Search for the cell housing the specified text and yield its [X, Y] center coordinate. 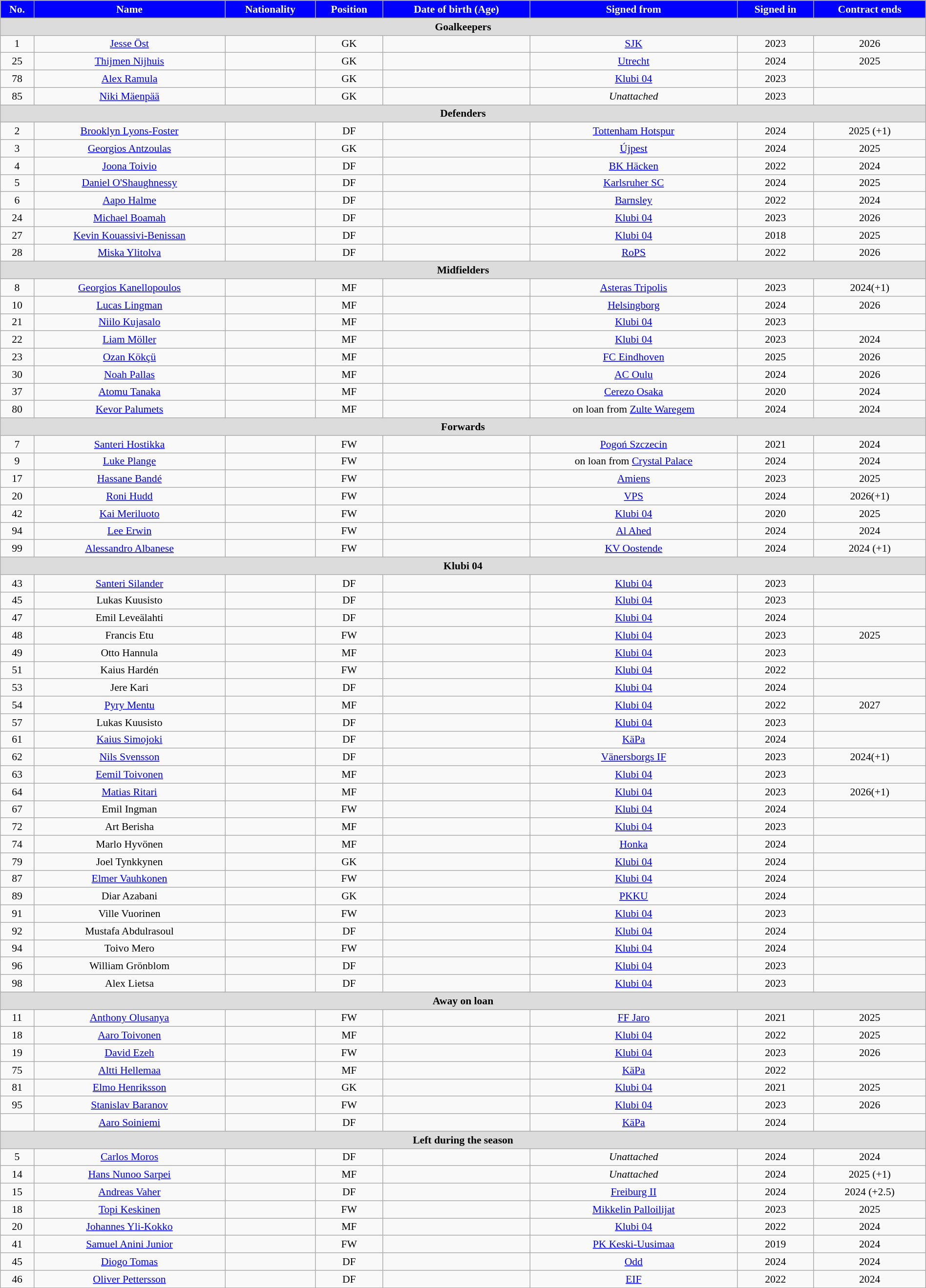
Toivo Mero [129, 949]
Nationality [271, 9]
Name [129, 9]
William Grönblom [129, 966]
99 [17, 549]
81 [17, 1088]
Helsingborg [633, 305]
Michael Boamah [129, 218]
78 [17, 79]
Nils Svensson [129, 757]
42 [17, 514]
28 [17, 253]
96 [17, 966]
Carlos Moros [129, 1157]
Position [349, 9]
Diogo Tomas [129, 1262]
Forwards [463, 427]
Elmo Henriksson [129, 1088]
Miska Ylitolva [129, 253]
on loan from Crystal Palace [633, 461]
87 [17, 879]
22 [17, 340]
Kai Meriluoto [129, 514]
Roni Hudd [129, 497]
3 [17, 148]
24 [17, 218]
47 [17, 618]
9 [17, 461]
72 [17, 827]
48 [17, 636]
Francis Etu [129, 636]
8 [17, 288]
Date of birth (Age) [456, 9]
Daniel O'Shaughnessy [129, 183]
41 [17, 1245]
Stanislav Baranov [129, 1105]
Otto Hannula [129, 653]
PK Keski-Uusimaa [633, 1245]
Midfielders [463, 270]
No. [17, 9]
Matias Ritari [129, 792]
Barnsley [633, 201]
Altti Hellemaa [129, 1070]
2018 [776, 235]
Asteras Tripolis [633, 288]
4 [17, 166]
Alessandro Albanese [129, 549]
95 [17, 1105]
Joel Tynkkynen [129, 862]
Luke Plange [129, 461]
Joona Toivio [129, 166]
Aaro Soiniemi [129, 1122]
Georgios Antzoulas [129, 148]
Anthony Olusanya [129, 1018]
Cerezo Osaka [633, 392]
Samuel Anini Junior [129, 1245]
AC Oulu [633, 374]
Emil Ingman [129, 810]
79 [17, 862]
Tottenham Hotspur [633, 131]
98 [17, 983]
6 [17, 201]
Aaro Toivonen [129, 1036]
David Ezeh [129, 1053]
on loan from Zulte Waregem [633, 410]
Mikkelin Palloilijat [633, 1209]
Brooklyn Lyons-Foster [129, 131]
Amiens [633, 479]
RoPS [633, 253]
Defenders [463, 114]
Emil Leveälahti [129, 618]
Pogoń Szczecin [633, 444]
Pyry Mentu [129, 705]
Kaius Simojoki [129, 740]
11 [17, 1018]
80 [17, 410]
Honka [633, 844]
Thijmen Nijhuis [129, 62]
EIF [633, 1279]
89 [17, 896]
Georgios Kanellopoulos [129, 288]
92 [17, 931]
23 [17, 357]
Kevor Palumets [129, 410]
Alex Ramula [129, 79]
Ville Vuorinen [129, 914]
21 [17, 322]
19 [17, 1053]
10 [17, 305]
FF Jaro [633, 1018]
VPS [633, 497]
SJK [633, 44]
30 [17, 374]
Niki Mäenpää [129, 96]
Lee Erwin [129, 531]
37 [17, 392]
Signed from [633, 9]
Liam Möller [129, 340]
2024 (+2.5) [869, 1192]
KV Oostende [633, 549]
Lucas Lingman [129, 305]
Johannes Yli-Kokko [129, 1227]
2024 (+1) [869, 549]
49 [17, 653]
Oliver Pettersson [129, 1279]
Left during the season [463, 1140]
Away on loan [463, 1001]
Elmer Vauhkonen [129, 879]
Goalkeepers [463, 27]
61 [17, 740]
Eemil Toivonen [129, 775]
53 [17, 688]
Vänersborgs IF [633, 757]
63 [17, 775]
15 [17, 1192]
Marlo Hyvönen [129, 844]
Ozan Kökçü [129, 357]
57 [17, 723]
2 [17, 131]
Santeri Hostikka [129, 444]
46 [17, 1279]
14 [17, 1175]
Topi Keskinen [129, 1209]
Karlsruher SC [633, 183]
75 [17, 1070]
Aapo Halme [129, 201]
Jere Kari [129, 688]
Andreas Vaher [129, 1192]
Noah Pallas [129, 374]
Utrecht [633, 62]
17 [17, 479]
Niilo Kujasalo [129, 322]
Hassane Bandé [129, 479]
Mustafa Abdulrasoul [129, 931]
Contract ends [869, 9]
Kevin Kouassivi-Benissan [129, 235]
Hans Nunoo Sarpei [129, 1175]
2027 [869, 705]
74 [17, 844]
51 [17, 670]
Alex Lietsa [129, 983]
Freiburg II [633, 1192]
FC Eindhoven [633, 357]
54 [17, 705]
Diar Azabani [129, 896]
25 [17, 62]
Atomu Tanaka [129, 392]
Odd [633, 1262]
2019 [776, 1245]
Kaius Hardén [129, 670]
64 [17, 792]
43 [17, 583]
PKKU [633, 896]
62 [17, 757]
91 [17, 914]
7 [17, 444]
85 [17, 96]
BK Häcken [633, 166]
Art Berisha [129, 827]
Jesse Öst [129, 44]
Santeri Silander [129, 583]
67 [17, 810]
Signed in [776, 9]
1 [17, 44]
Al Ahed [633, 531]
Újpest [633, 148]
27 [17, 235]
